Locate the cell with the specified text and output its (X, Y) center coordinate. 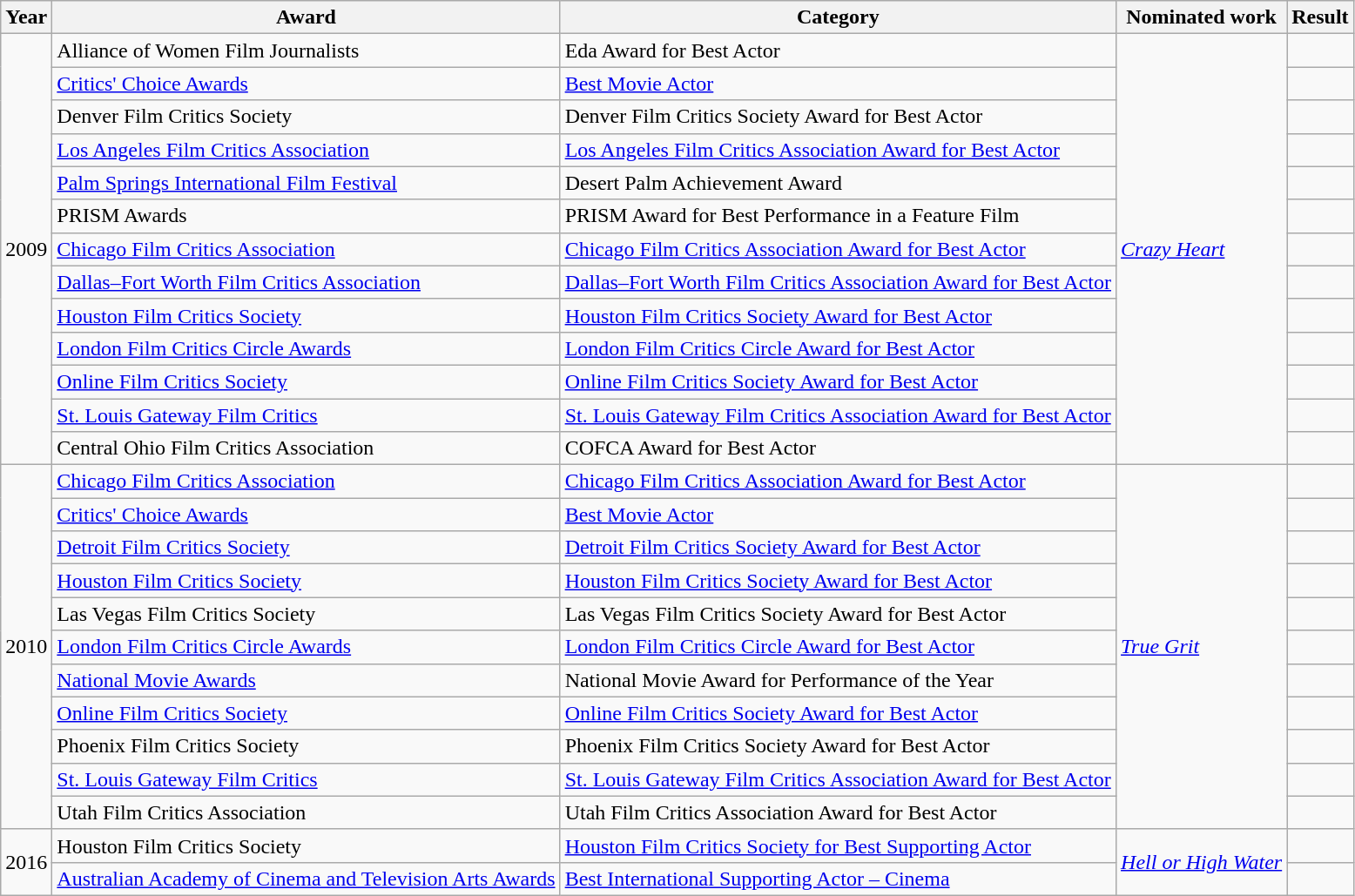
Eda Award for Best Actor (838, 51)
National Movie Award for Performance of the Year (838, 680)
Alliance of Women Film Journalists (307, 51)
Hell or High Water (1202, 862)
COFCA Award for Best Actor (838, 448)
Crazy Heart (1202, 249)
Denver Film Critics Society (307, 117)
Utah Film Critics Association Award for Best Actor (838, 812)
Detroit Film Critics Society (307, 548)
Dallas–Fort Worth Film Critics Association Award for Best Actor (838, 282)
2009 (26, 249)
Las Vegas Film Critics Society Award for Best Actor (838, 614)
Central Ohio Film Critics Association (307, 448)
Palm Springs International Film Festival (307, 183)
Denver Film Critics Society Award for Best Actor (838, 117)
Dallas–Fort Worth Film Critics Association (307, 282)
Award (307, 17)
Phoenix Film Critics Society Award for Best Actor (838, 746)
Nominated work (1202, 17)
PRISM Awards (307, 216)
PRISM Award for Best Performance in a Feature Film (838, 216)
Los Angeles Film Critics Association (307, 150)
Best International Supporting Actor – Cinema (838, 879)
2010 (26, 648)
Utah Film Critics Association (307, 812)
Los Angeles Film Critics Association Award for Best Actor (838, 150)
Las Vegas Film Critics Society (307, 614)
National Movie Awards (307, 680)
Year (26, 17)
Category (838, 17)
Australian Academy of Cinema and Television Arts Awards (307, 879)
Phoenix Film Critics Society (307, 746)
2016 (26, 862)
Detroit Film Critics Society Award for Best Actor (838, 548)
Result (1320, 17)
Desert Palm Achievement Award (838, 183)
True Grit (1202, 648)
Houston Film Critics Society for Best Supporting Actor (838, 845)
